Pinpoint the cell where the given text exists, returning its [x, y] midpoint coordinate. 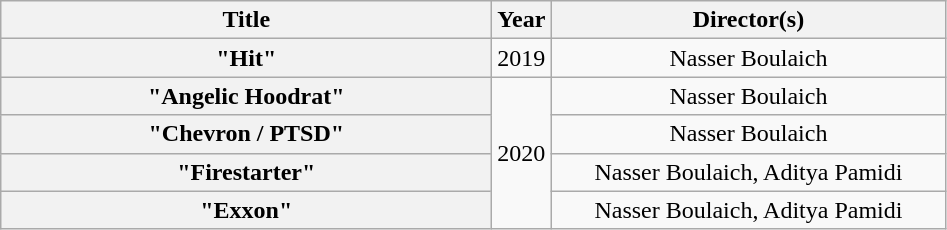
"Exxon" [246, 210]
"Chevron / PTSD" [246, 134]
"Firestarter" [246, 172]
"Hit" [246, 58]
Title [246, 20]
"Angelic Hoodrat" [246, 96]
Year [522, 20]
2020 [522, 153]
2019 [522, 58]
Director(s) [748, 20]
